Output the [x, y] coordinate of the center of the cell containing the given text.  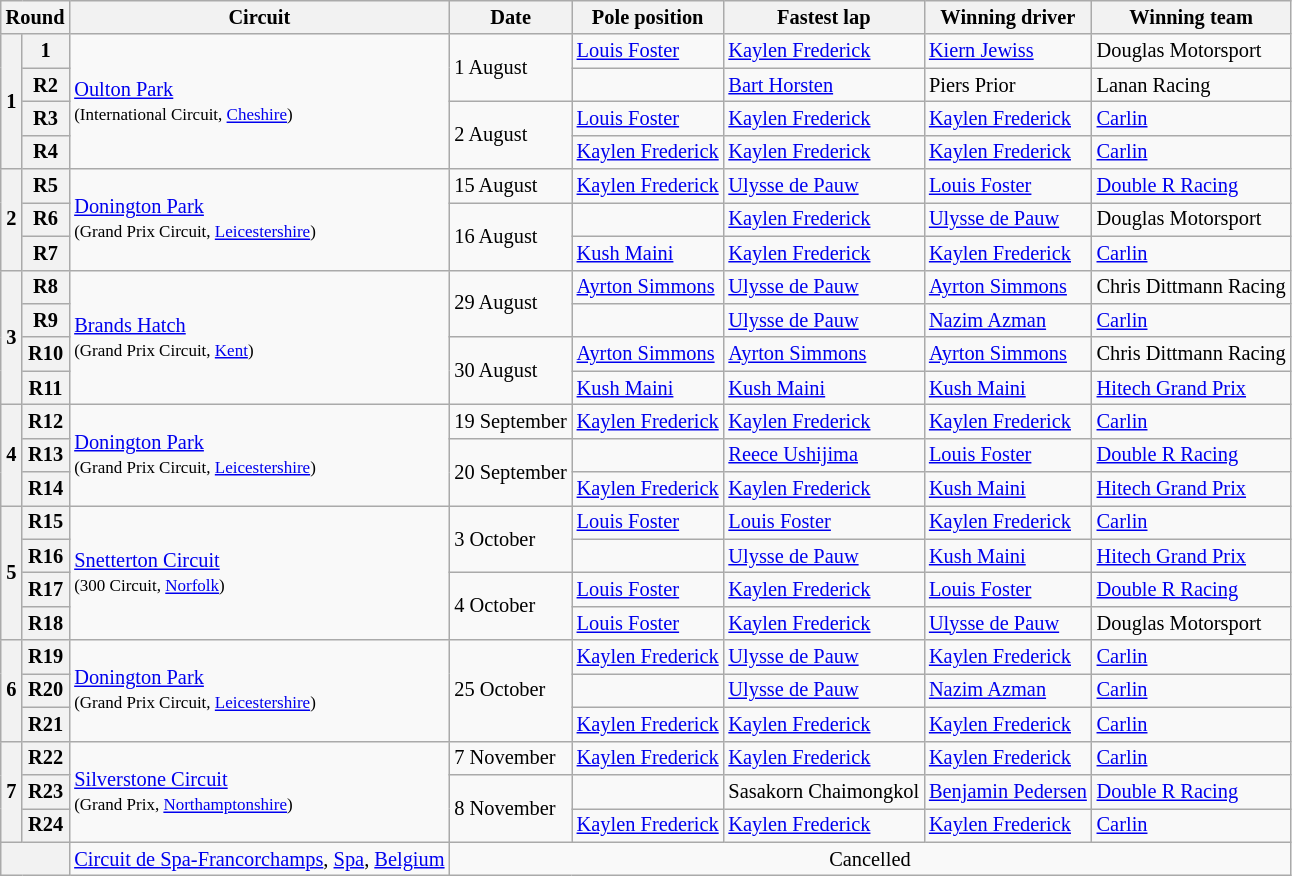
R9 [46, 320]
29 August [510, 304]
R14 [46, 489]
R19 [46, 657]
7 November [510, 758]
R24 [46, 825]
4 [12, 454]
Benjamin Pedersen [1008, 791]
8 November [510, 808]
R16 [46, 556]
R15 [46, 522]
Round [36, 17]
19 September [510, 421]
R3 [46, 118]
Piers Prior [1008, 85]
25 October [510, 690]
R8 [46, 287]
Oulton Park(International Circuit, Cheshire) [259, 102]
R17 [46, 589]
Circuit [259, 17]
20 September [510, 472]
Fastest lap [824, 17]
R21 [46, 724]
7 [12, 792]
5 [12, 572]
Silverstone Circuit(Grand Prix, Northamptonshire) [259, 792]
R23 [46, 791]
6 [12, 690]
R6 [46, 219]
R20 [46, 690]
1 August [510, 68]
2 [12, 220]
3 October [510, 538]
30 August [510, 370]
Snetterton Circuit(300 Circuit, Norfolk) [259, 572]
R4 [46, 152]
R22 [46, 758]
Pole position [648, 17]
3 [12, 338]
2 August [510, 134]
Date [510, 17]
Circuit de Spa-Francorchamps, Spa, Belgium [259, 859]
Bart Horsten [824, 85]
Cancelled [870, 859]
Lanan Racing [1192, 85]
4 October [510, 606]
R13 [46, 455]
R11 [46, 388]
R7 [46, 253]
Kiern Jewiss [1008, 51]
Reece Ushijima [824, 455]
R12 [46, 421]
Sasakorn Chaimongkol [824, 791]
Winning driver [1008, 17]
R10 [46, 354]
15 August [510, 186]
16 August [510, 236]
R2 [46, 85]
R5 [46, 186]
Winning team [1192, 17]
R18 [46, 623]
Brands Hatch(Grand Prix Circuit, Kent) [259, 338]
